Determine the (X, Y) coordinate at the center of the cell enclosing the given text.  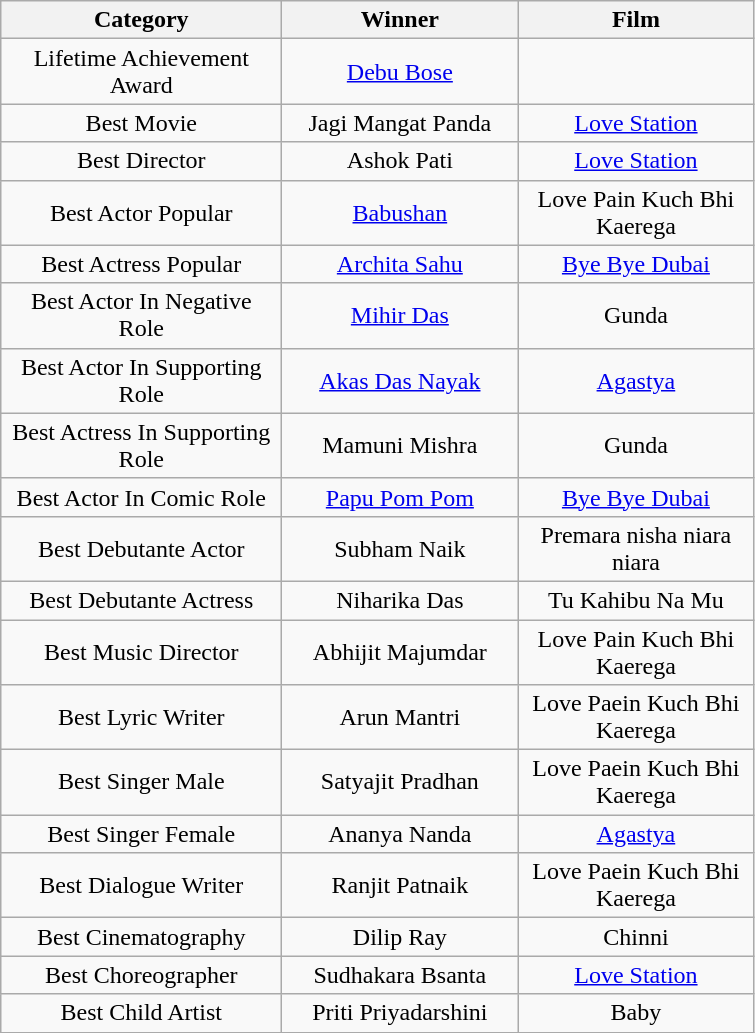
Best Actress In Supporting Role (142, 446)
Winner (400, 20)
Best Actress Popular (142, 264)
Best Music Director (142, 652)
Mamuni Mishra (400, 446)
Satyajit Pradhan (400, 782)
Best Actor Popular (142, 212)
Best Singer Male (142, 782)
Baby (636, 1013)
Best Lyric Writer (142, 718)
Best Actor In Supporting Role (142, 380)
Ranjit Patnaik (400, 886)
Lifetime Achievement Award (142, 72)
Archita Sahu (400, 264)
Best Cinematography (142, 937)
Debu Bose (400, 72)
Ananya Nanda (400, 834)
Best Director (142, 161)
Akas Das Nayak (400, 380)
Best Debutante Actor (142, 548)
Category (142, 20)
Papu Pom Pom (400, 497)
Best Actor In Comic Role (142, 497)
Best Actor In Negative Role (142, 316)
Film (636, 20)
Premara nisha niara niara (636, 548)
Best Choreographer (142, 975)
Abhijit Majumdar (400, 652)
Arun Mantri (400, 718)
Niharika Das (400, 600)
Best Singer Female (142, 834)
Jagi Mangat Panda (400, 123)
Best Movie (142, 123)
Sudhakara Bsanta (400, 975)
Tu Kahibu Na Mu (636, 600)
Subham Naik (400, 548)
Mihir Das (400, 316)
Best Dialogue Writer (142, 886)
Dilip Ray (400, 937)
Babushan (400, 212)
Best Child Artist (142, 1013)
Chinni (636, 937)
Priti Priyadarshini (400, 1013)
Ashok Pati (400, 161)
Best Debutante Actress (142, 600)
